Return [x, y] of the center of cell containing provided text 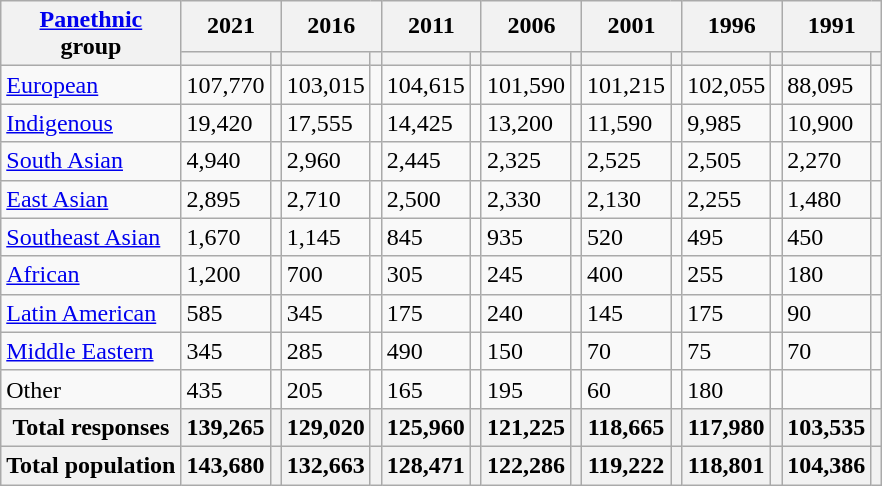
13,200 [526, 123]
1,145 [326, 237]
African [91, 275]
490 [426, 351]
2011 [431, 26]
102,055 [726, 85]
104,386 [826, 465]
60 [626, 389]
150 [526, 351]
2,130 [626, 199]
Total responses [91, 427]
122,286 [526, 465]
128,471 [426, 465]
129,020 [326, 427]
2,500 [426, 199]
1,670 [226, 237]
117,980 [726, 427]
2,445 [426, 161]
2,325 [526, 161]
South Asian [91, 161]
1991 [832, 26]
14,425 [426, 123]
1,200 [226, 275]
East Asian [91, 199]
2016 [331, 26]
Total population [91, 465]
104,615 [426, 85]
195 [526, 389]
2,505 [726, 161]
1996 [732, 26]
285 [326, 351]
121,225 [526, 427]
9,985 [726, 123]
495 [726, 237]
2006 [531, 26]
75 [726, 351]
2,960 [326, 161]
118,801 [726, 465]
700 [326, 275]
143,680 [226, 465]
435 [226, 389]
145 [626, 313]
255 [726, 275]
205 [326, 389]
2,895 [226, 199]
240 [526, 313]
European [91, 85]
Southeast Asian [91, 237]
2,710 [326, 199]
450 [826, 237]
103,015 [326, 85]
Latin American [91, 313]
19,420 [226, 123]
2021 [231, 26]
132,663 [326, 465]
2001 [632, 26]
101,215 [626, 85]
845 [426, 237]
165 [426, 389]
520 [626, 237]
305 [426, 275]
Panethnicgroup [91, 34]
118,665 [626, 427]
1,480 [826, 199]
935 [526, 237]
Middle Eastern [91, 351]
2,330 [526, 199]
107,770 [226, 85]
245 [526, 275]
2,525 [626, 161]
Other [91, 389]
4,940 [226, 161]
400 [626, 275]
11,590 [626, 123]
10,900 [826, 123]
103,535 [826, 427]
17,555 [326, 123]
119,222 [626, 465]
139,265 [226, 427]
88,095 [826, 85]
585 [226, 313]
2,255 [726, 199]
Indigenous [91, 123]
125,960 [426, 427]
101,590 [526, 85]
2,270 [826, 161]
90 [826, 313]
